For the text-containing cell, return its midpoint in [x, y] coordinate format. 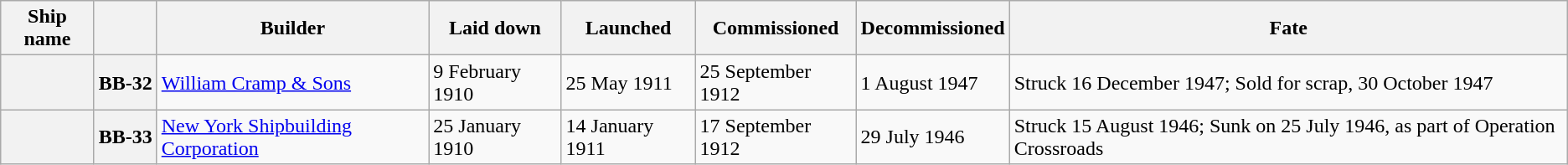
Ship name [47, 28]
Commissioned [776, 28]
1 August 1947 [933, 82]
New York Shipbuilding Corporation [293, 137]
Builder [293, 28]
BB-32 [126, 82]
25 May 1911 [628, 82]
25 January 1910 [495, 137]
BB-33 [126, 137]
17 September 1912 [776, 137]
Struck 15 August 1946; Sunk on 25 July 1946, as part of Operation Crossroads [1288, 137]
Fate [1288, 28]
Launched [628, 28]
25 September 1912 [776, 82]
9 February 1910 [495, 82]
William Cramp & Sons [293, 82]
Decommissioned [933, 28]
29 July 1946 [933, 137]
14 January 1911 [628, 137]
Laid down [495, 28]
Struck 16 December 1947; Sold for scrap, 30 October 1947 [1288, 82]
